Provide the (X, Y) coordinate of the cell's center where the given text is located.  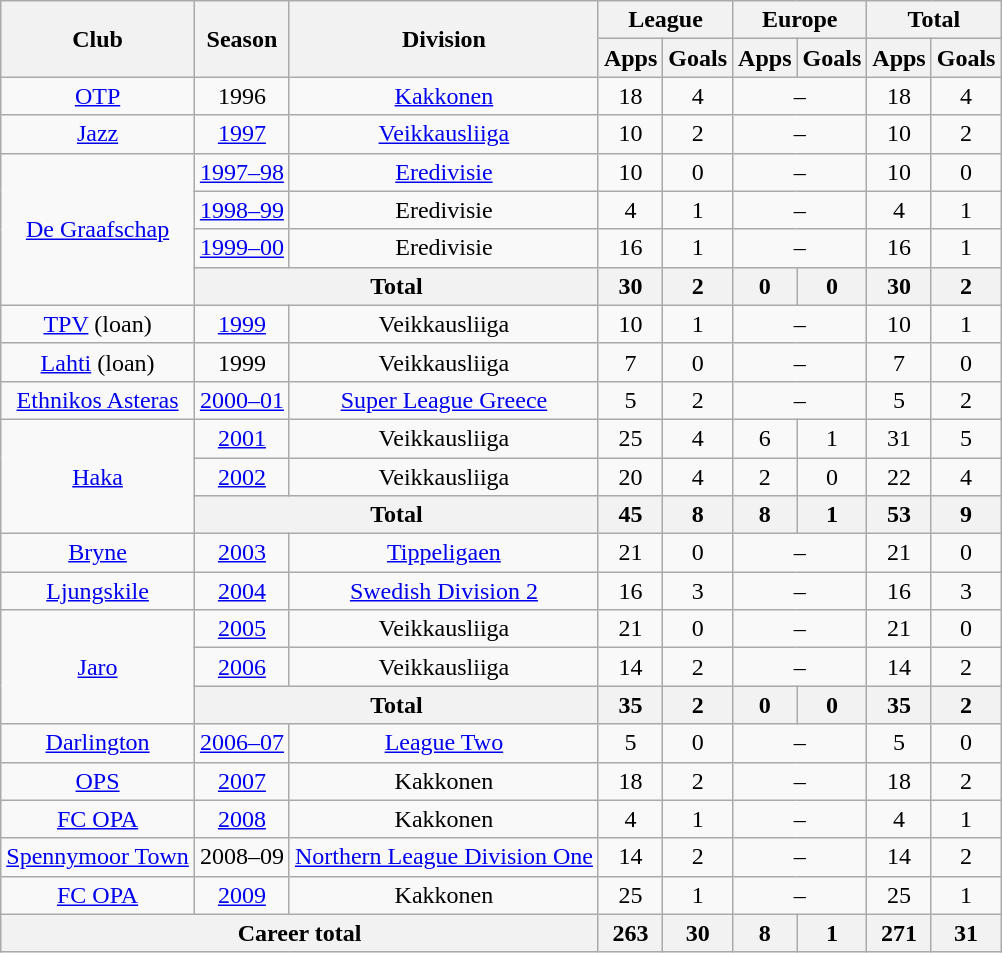
2001 (242, 438)
263 (630, 933)
2002 (242, 477)
2006 (242, 667)
2000–01 (242, 400)
League Two (444, 743)
53 (899, 515)
Career total (300, 933)
League (665, 20)
1999–00 (242, 248)
2009 (242, 895)
Haka (98, 476)
Season (242, 39)
2008 (242, 819)
Swedish Division 2 (444, 591)
Lahti (loan) (98, 362)
271 (899, 933)
2005 (242, 629)
Super League Greece (444, 400)
1997–98 (242, 172)
1997 (242, 134)
Jazz (98, 134)
Club (98, 39)
9 (966, 515)
Bryne (98, 553)
Northern League Division One (444, 857)
2003 (242, 553)
2008–09 (242, 857)
Europe (800, 20)
OPS (98, 781)
Tippeligaen (444, 553)
20 (630, 477)
Ethnikos Asteras (98, 400)
Darlington (98, 743)
22 (899, 477)
OTP (98, 96)
2004 (242, 591)
De Graafschap (98, 229)
Jaro (98, 667)
Ljungskile (98, 591)
Division (444, 39)
2006–07 (242, 743)
TPV (loan) (98, 324)
1996 (242, 96)
6 (765, 438)
1998–99 (242, 210)
2007 (242, 781)
Spennymoor Town (98, 857)
45 (630, 515)
